Output the (X, Y) coordinate of the center of the cell containing the given text.  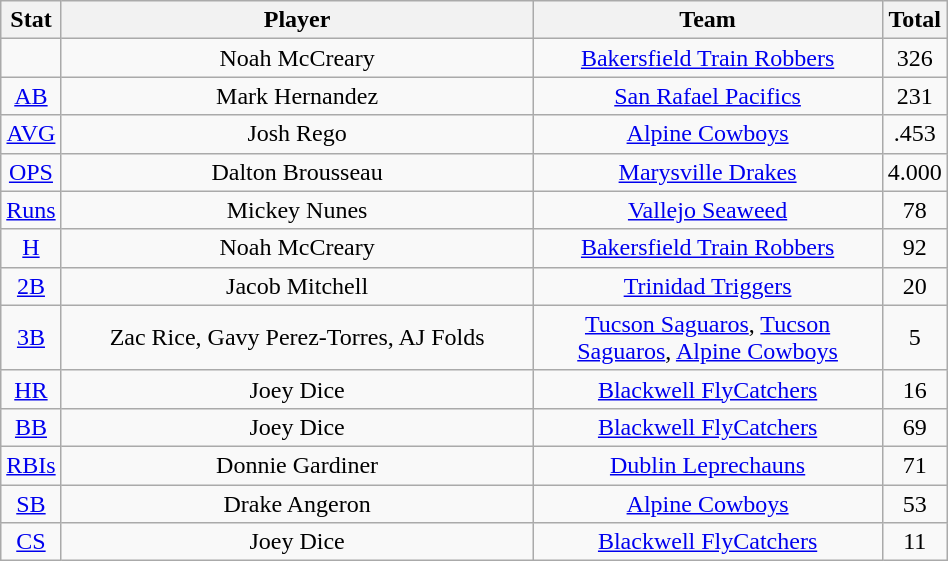
3B (31, 338)
Drake Angeron (297, 503)
AVG (31, 134)
5 (914, 338)
RBIs (31, 465)
SB (31, 503)
CS (31, 542)
Dalton Brousseau (297, 172)
San Rafael Pacifics (708, 96)
2B (31, 286)
20 (914, 286)
326 (914, 58)
69 (914, 427)
53 (914, 503)
92 (914, 248)
Donnie Gardiner (297, 465)
Mickey Nunes (297, 210)
AB (31, 96)
Mark Hernandez (297, 96)
Runs (31, 210)
HR (31, 389)
BB (31, 427)
71 (914, 465)
Trinidad Triggers (708, 286)
Dublin Leprechauns (708, 465)
.453 (914, 134)
Total (914, 20)
78 (914, 210)
OPS (31, 172)
Tucson Saguaros, Tucson Saguaros, Alpine Cowboys (708, 338)
4.000 (914, 172)
Josh Rego (297, 134)
16 (914, 389)
Player (297, 20)
Jacob Mitchell (297, 286)
11 (914, 542)
Zac Rice, Gavy Perez-Torres, AJ Folds (297, 338)
H (31, 248)
Vallejo Seaweed (708, 210)
Stat (31, 20)
231 (914, 96)
Team (708, 20)
Marysville Drakes (708, 172)
